Find where the given text appears and provide that cell's center as (x, y) coordinate. 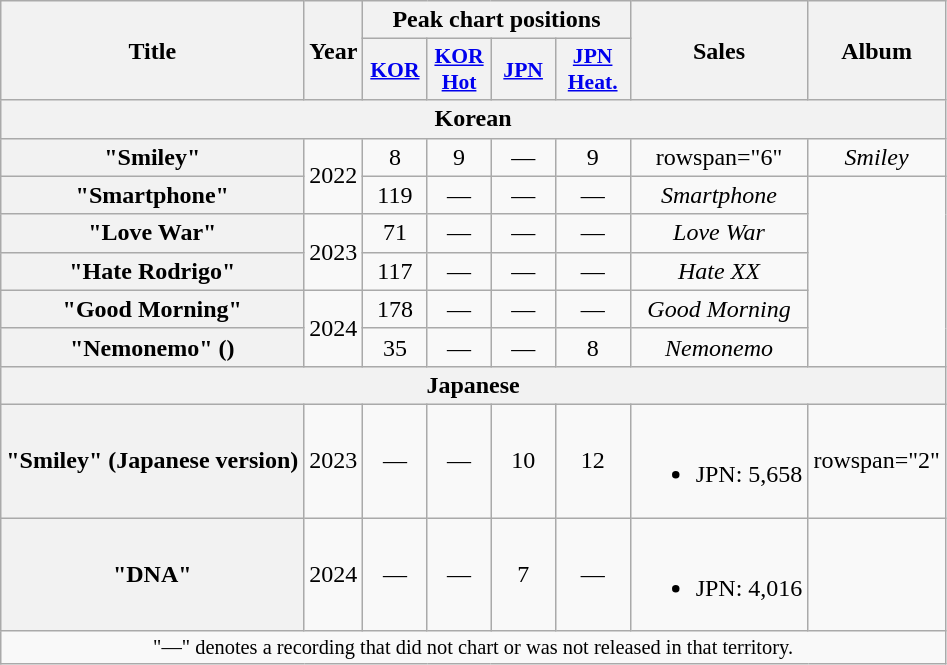
"Love War" (152, 233)
JPNHeat. (592, 70)
Album (877, 50)
Smartphone (719, 195)
10 (523, 460)
35 (395, 347)
Peak chart positions (496, 20)
Nemonemo (719, 347)
JPN (523, 70)
"Hate Rodrigo" (152, 271)
2022 (334, 176)
JPN: 4,016 (719, 574)
71 (395, 233)
rowspan="2" (877, 460)
"Nemonemo" () (152, 347)
"Smiley" (152, 157)
"—" denotes a recording that did not chart or was not released in that territory. (474, 648)
"DNA" (152, 574)
Hate XX (719, 271)
Japanese (474, 385)
Good Morning (719, 309)
"Smiley" (Japanese version) (152, 460)
178 (395, 309)
rowspan="6" (719, 157)
Love War (719, 233)
Smiley (877, 157)
117 (395, 271)
JPN: 5,658 (719, 460)
12 (592, 460)
119 (395, 195)
KOR (395, 70)
KORHot (459, 70)
Year (334, 50)
"Good Morning" (152, 309)
7 (523, 574)
Korean (474, 119)
"Smartphone" (152, 195)
Sales (719, 50)
Title (152, 50)
